Locate the cell with the specified text and output its [X, Y] center coordinate. 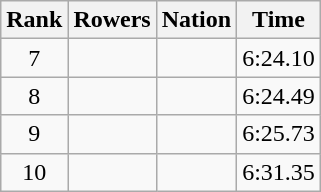
6:24.49 [279, 96]
Rank [34, 20]
6:24.10 [279, 58]
Nation [196, 20]
Rowers [112, 20]
8 [34, 96]
Time [279, 20]
10 [34, 172]
7 [34, 58]
9 [34, 134]
6:25.73 [279, 134]
6:31.35 [279, 172]
